Return [X, Y] of the center of cell containing provided text 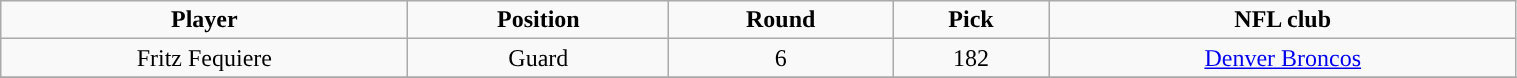
NFL club [1282, 20]
Guard [538, 58]
Pick [972, 20]
Fritz Fequiere [204, 58]
6 [781, 58]
Player [204, 20]
182 [972, 58]
Denver Broncos [1282, 58]
Position [538, 20]
Round [781, 20]
